Locate the cell with the specified text and output its [x, y] center coordinate. 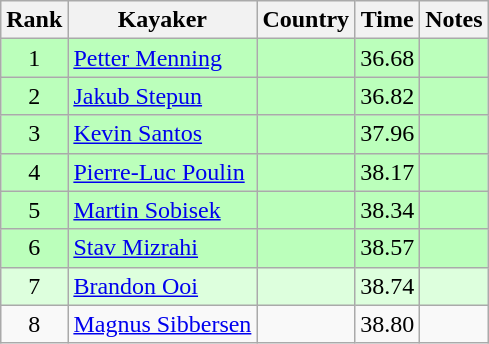
Martin Sobisek [162, 210]
Rank [34, 20]
Stav Mizrahi [162, 248]
Pierre-Luc Poulin [162, 172]
Kayaker [162, 20]
Magnus Sibbersen [162, 324]
3 [34, 134]
8 [34, 324]
38.57 [388, 248]
38.80 [388, 324]
4 [34, 172]
Country [306, 20]
38.74 [388, 286]
38.34 [388, 210]
Time [388, 20]
Notes [454, 20]
36.82 [388, 96]
38.17 [388, 172]
Brandon Ooi [162, 286]
1 [34, 58]
36.68 [388, 58]
5 [34, 210]
Kevin Santos [162, 134]
2 [34, 96]
Jakub Stepun [162, 96]
7 [34, 286]
6 [34, 248]
Petter Menning [162, 58]
37.96 [388, 134]
